Search for the cell housing the specified text and yield its (x, y) center coordinate. 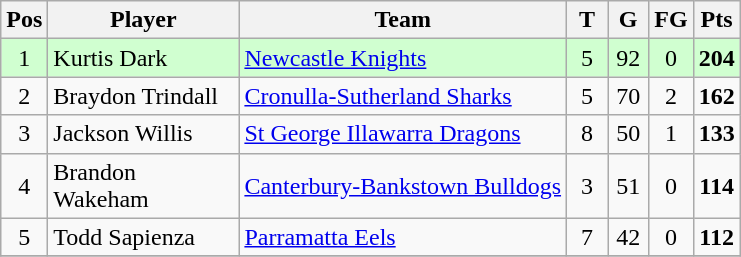
92 (628, 58)
Todd Sapienza (144, 237)
G (628, 20)
114 (716, 186)
4 (24, 186)
8 (588, 134)
Braydon Trindall (144, 96)
51 (628, 186)
Pos (24, 20)
204 (716, 58)
Jackson Willis (144, 134)
T (588, 20)
Pts (716, 20)
42 (628, 237)
162 (716, 96)
St George Illawarra Dragons (403, 134)
Newcastle Knights (403, 58)
Parramatta Eels (403, 237)
70 (628, 96)
50 (628, 134)
Team (403, 20)
133 (716, 134)
Canterbury-Bankstown Bulldogs (403, 186)
Brandon Wakeham (144, 186)
Cronulla-Sutherland Sharks (403, 96)
7 (588, 237)
112 (716, 237)
Kurtis Dark (144, 58)
FG (671, 20)
Player (144, 20)
